Scan for the cell matching the given text and deliver its [x, y] coordinate at center. 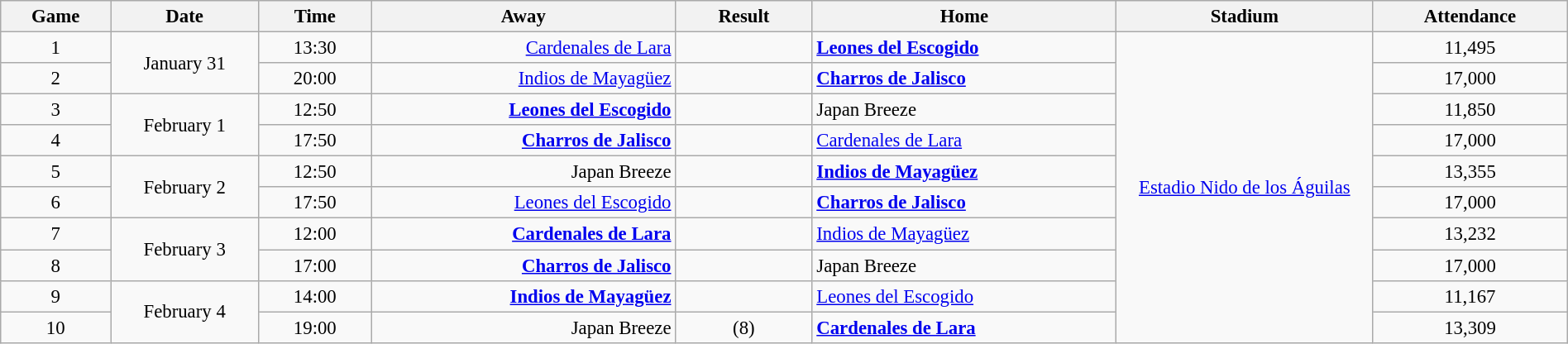
5 [56, 172]
1 [56, 48]
10 [56, 327]
Home [964, 17]
11,495 [1470, 48]
9 [56, 296]
Stadium [1245, 17]
13:30 [315, 48]
17:00 [315, 265]
14:00 [315, 296]
19:00 [315, 327]
Game [56, 17]
February 4 [185, 311]
4 [56, 141]
2 [56, 79]
February 3 [185, 250]
13,355 [1470, 172]
February 1 [185, 126]
Attendance [1470, 17]
8 [56, 265]
Date [185, 17]
13,309 [1470, 327]
Away [523, 17]
Estadio Nido de los Águilas [1245, 188]
Result [744, 17]
Time [315, 17]
7 [56, 234]
13,232 [1470, 234]
February 2 [185, 187]
3 [56, 110]
20:00 [315, 79]
January 31 [185, 63]
12:00 [315, 234]
6 [56, 203]
11,850 [1470, 110]
11,167 [1470, 296]
(8) [744, 327]
